Locate the cell with the specified text and output its (x, y) center coordinate. 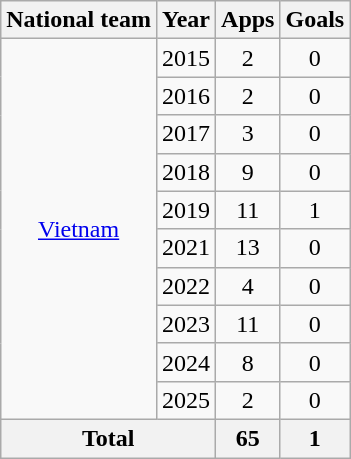
2023 (186, 324)
2017 (186, 134)
4 (248, 286)
65 (248, 438)
2022 (186, 286)
Apps (248, 20)
2025 (186, 400)
2015 (186, 58)
Total (108, 438)
8 (248, 362)
Year (186, 20)
9 (248, 172)
2024 (186, 362)
2021 (186, 248)
3 (248, 134)
Goals (315, 20)
2019 (186, 210)
2016 (186, 96)
13 (248, 248)
National team (79, 20)
2018 (186, 172)
Vietnam (79, 230)
